Capture the cell that displays the provided text and extract its [x, y] central coordinate. 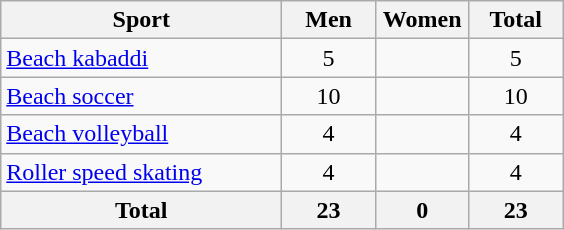
Beach soccer [142, 96]
Beach kabaddi [142, 58]
Beach volleyball [142, 134]
Sport [142, 20]
Women [422, 20]
Roller speed skating [142, 172]
Men [329, 20]
0 [422, 210]
